For the text-containing cell, return its midpoint in (X, Y) coordinate format. 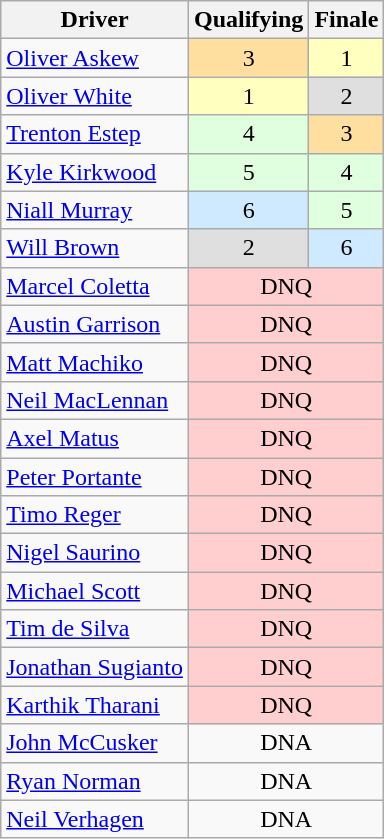
Matt Machiko (95, 362)
Finale (346, 20)
Michael Scott (95, 591)
Axel Matus (95, 438)
Niall Murray (95, 210)
Oliver White (95, 96)
Nigel Saurino (95, 553)
Neil Verhagen (95, 819)
Qualifying (248, 20)
Timo Reger (95, 515)
Oliver Askew (95, 58)
Tim de Silva (95, 629)
Ryan Norman (95, 781)
Will Brown (95, 248)
Kyle Kirkwood (95, 172)
Driver (95, 20)
Jonathan Sugianto (95, 667)
Peter Portante (95, 477)
Trenton Estep (95, 134)
Neil MacLennan (95, 400)
Marcel Coletta (95, 286)
Karthik Tharani (95, 705)
John McCusker (95, 743)
Austin Garrison (95, 324)
